Determine the (x, y) coordinate at the center of the cell enclosing the given text.  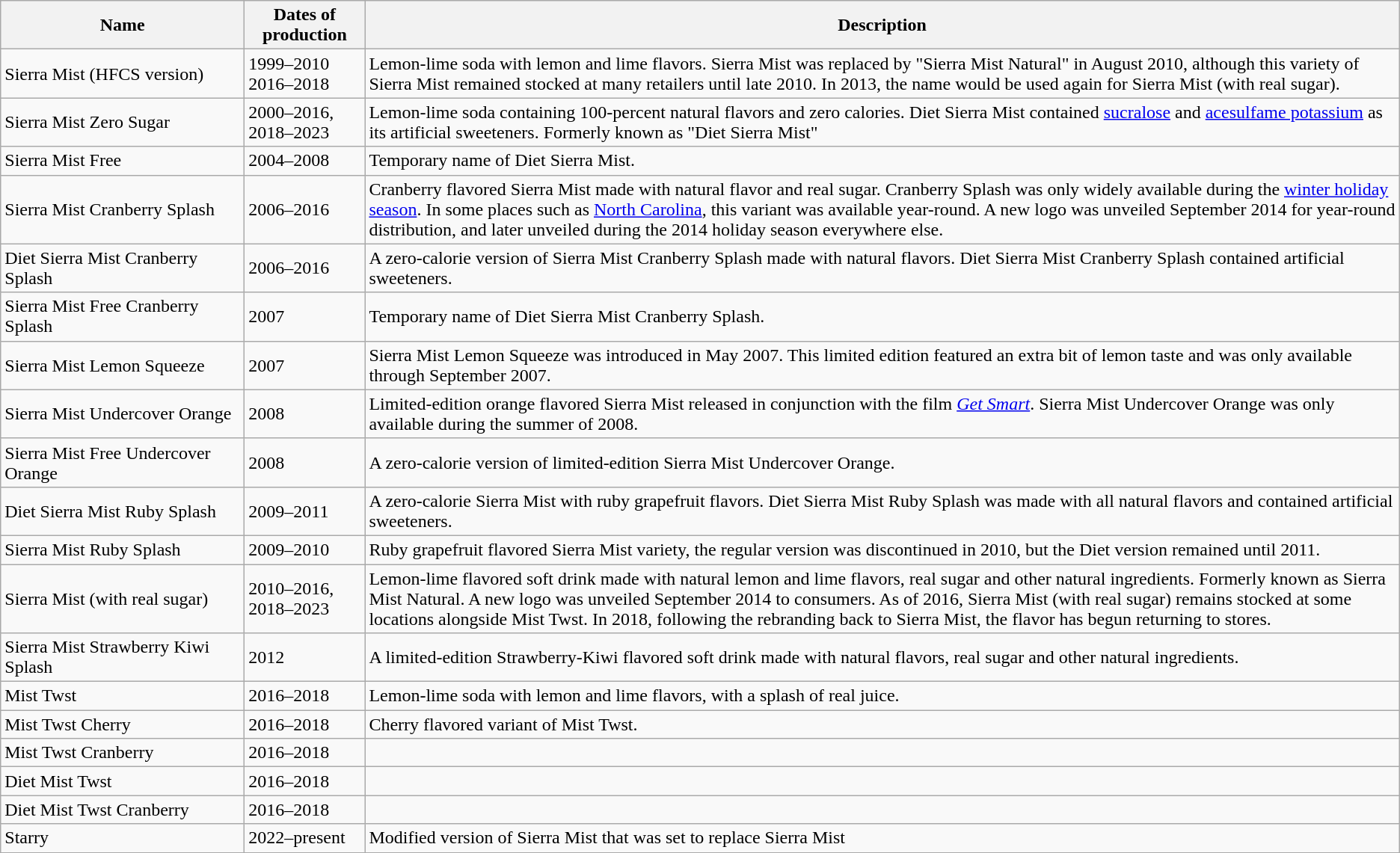
Cherry flavored variant of Mist Twst. (882, 724)
2010–2016, 2018–2023 (305, 598)
Name (123, 25)
Sierra Mist Free (123, 161)
Sierra Mist Lemon Squeeze (123, 365)
Sierra Mist (with real sugar) (123, 598)
A limited-edition Strawberry-Kiwi flavored soft drink made with natural flavors, real sugar and other natural ingredients. (882, 658)
Description (882, 25)
Sierra Mist Undercover Orange (123, 414)
2009–2011 (305, 511)
Lemon-lime soda with lemon and lime flavors, with a splash of real juice. (882, 696)
Temporary name of Diet Sierra Mist Cranberry Splash. (882, 317)
Sierra Mist Ruby Splash (123, 549)
Mist Twst Cherry (123, 724)
Starry (123, 838)
Diet Sierra Mist Cranberry Splash (123, 268)
1999–20102016–2018 (305, 73)
2009–2010 (305, 549)
Mist Twst (123, 696)
Diet Mist Twst Cranberry (123, 810)
Sierra Mist Cranberry Splash (123, 209)
2012 (305, 658)
A zero-calorie version of Sierra Mist Cranberry Splash made with natural flavors. Diet Sierra Mist Cranberry Splash contained artificial sweeteners. (882, 268)
Diet Sierra Mist Ruby Splash (123, 511)
Sierra Mist (HFCS version) (123, 73)
2022–present (305, 838)
Ruby grapefruit flavored Sierra Mist variety, the regular version was discontinued in 2010, but the Diet version remained until 2011. (882, 549)
Modified version of Sierra Mist that was set to replace Sierra Mist (882, 838)
Sierra Mist Free Cranberry Splash (123, 317)
Temporary name of Diet Sierra Mist. (882, 161)
A zero-calorie version of limited-edition Sierra Mist Undercover Orange. (882, 462)
Mist Twst Cranberry (123, 753)
2000–2016, 2018–2023 (305, 123)
Dates of production (305, 25)
2004–2008 (305, 161)
Sierra Mist Strawberry Kiwi Splash (123, 658)
Sierra Mist Free Undercover Orange (123, 462)
Sierra Mist Zero Sugar (123, 123)
Diet Mist Twst (123, 781)
